Extract the [X, Y] coordinate from the center of the cell holding the provided text.  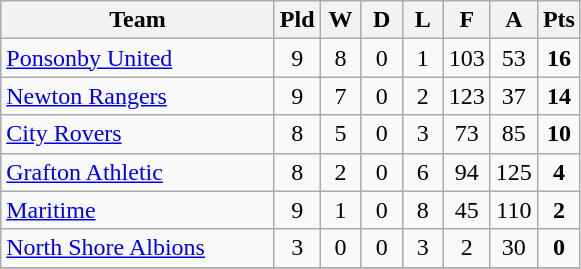
North Shore Albions [138, 248]
16 [558, 58]
85 [514, 134]
A [514, 20]
125 [514, 172]
Maritime [138, 210]
6 [422, 172]
45 [466, 210]
14 [558, 96]
Pld [297, 20]
4 [558, 172]
Team [138, 20]
Newton Rangers [138, 96]
Grafton Athletic [138, 172]
F [466, 20]
94 [466, 172]
123 [466, 96]
W [340, 20]
D [382, 20]
53 [514, 58]
7 [340, 96]
5 [340, 134]
37 [514, 96]
73 [466, 134]
10 [558, 134]
30 [514, 248]
103 [466, 58]
110 [514, 210]
Ponsonby United [138, 58]
Pts [558, 20]
City Rovers [138, 134]
L [422, 20]
